Capture the cell that displays the provided text and extract its [x, y] central coordinate. 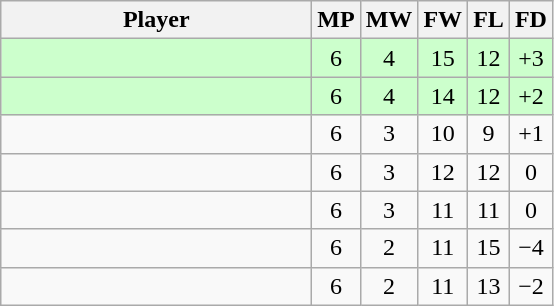
13 [489, 286]
−2 [530, 286]
MP [336, 20]
+2 [530, 96]
MW [389, 20]
FL [489, 20]
14 [443, 96]
Player [156, 20]
+3 [530, 58]
−4 [530, 248]
+1 [530, 134]
10 [443, 134]
FW [443, 20]
FD [530, 20]
9 [489, 134]
